Extract the (x, y) coordinate from the center of the cell holding the provided text.  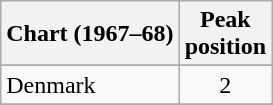
2 (225, 85)
Chart (1967–68) (90, 34)
Denmark (90, 85)
Peakposition (225, 34)
